Identify which cell holds the provided text, then report its [X, Y] central coordinate. 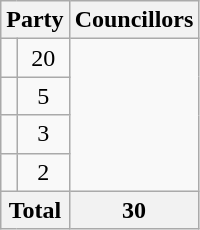
Total [35, 210]
20 [43, 58]
Councillors [134, 20]
3 [43, 134]
2 [43, 172]
30 [134, 210]
5 [43, 96]
Party [35, 20]
